Locate the cell with the specified text and output its [x, y] center coordinate. 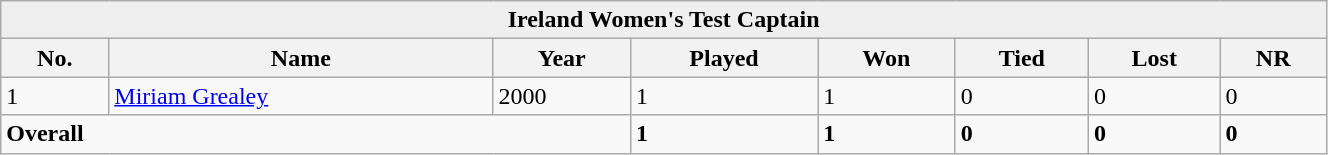
No. [55, 58]
Overall [316, 134]
Name [301, 58]
Tied [1022, 58]
Played [724, 58]
Miriam Grealey [301, 96]
Won [887, 58]
Ireland Women's Test Captain [664, 20]
Lost [1154, 58]
Year [562, 58]
2000 [562, 96]
NR [1274, 58]
